Identify which cell holds the provided text, then report its [X, Y] central coordinate. 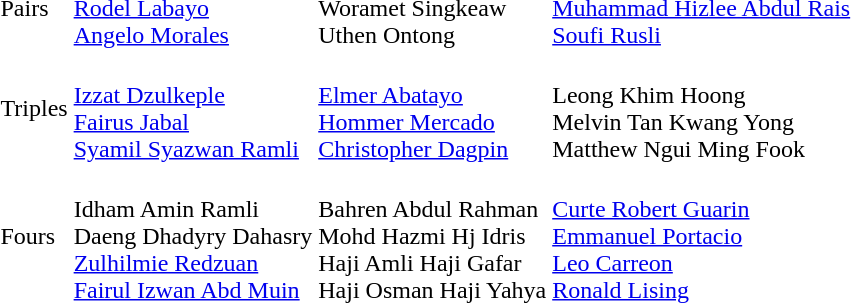
Elmer AbatayoHommer MercadoChristopher Dagpin [432, 108]
Izzat DzulkepleFairus JabalSyamil Syazwan Ramli [193, 108]
